Scan for the cell matching the given text and deliver its (X, Y) coordinate at center. 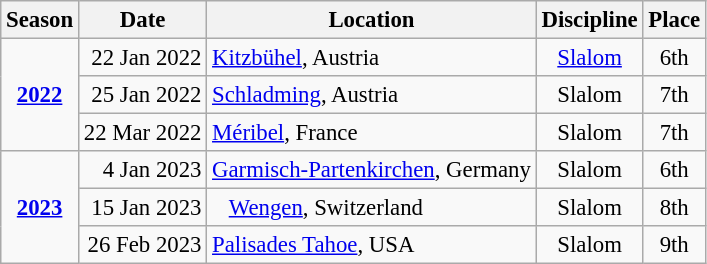
Schladming, Austria (372, 95)
Date (142, 20)
26 Feb 2023 (142, 245)
25 Jan 2022 (142, 95)
22 Mar 2022 (142, 133)
8th (674, 208)
Place (674, 20)
Kitzbühel, Austria (372, 58)
Palisades Tahoe, USA (372, 245)
2023 (40, 208)
2022 (40, 96)
4 Jan 2023 (142, 170)
Garmisch-Partenkirchen, Germany (372, 170)
Season (40, 20)
Location (372, 20)
22 Jan 2022 (142, 58)
15 Jan 2023 (142, 208)
Wengen, Switzerland (372, 208)
Discipline (590, 20)
Méribel, France (372, 133)
9th (674, 245)
